Search for the cell housing the specified text and yield its (X, Y) center coordinate. 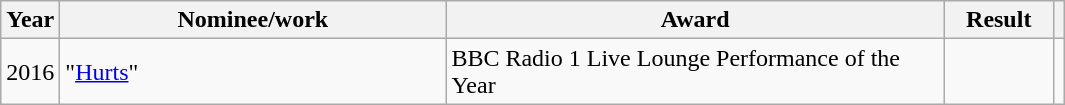
Year (30, 20)
"Hurts" (253, 72)
Nominee/work (253, 20)
Award (696, 20)
2016 (30, 72)
Result (998, 20)
BBC Radio 1 Live Lounge Performance of the Year (696, 72)
